For the text-containing cell, return its midpoint in (x, y) coordinate format. 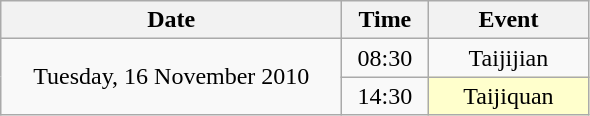
08:30 (385, 58)
14:30 (385, 96)
Event (508, 20)
Date (172, 20)
Tuesday, 16 November 2010 (172, 77)
Taijijian (508, 58)
Taijiquan (508, 96)
Time (385, 20)
